Pinpoint the cell where the given text exists, returning its [x, y] midpoint coordinate. 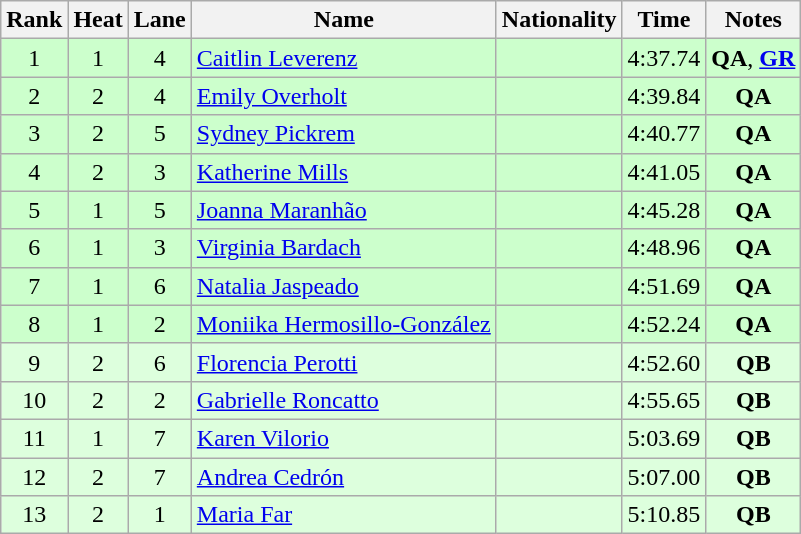
4:51.69 [664, 286]
4:52.24 [664, 324]
QA, GR [754, 58]
Rank [34, 20]
Nationality [559, 20]
12 [34, 477]
5:10.85 [664, 515]
Caitlin Leverenz [344, 58]
Katherine Mills [344, 172]
Virginia Bardach [344, 248]
4:39.84 [664, 96]
Maria Far [344, 515]
4:40.77 [664, 134]
Name [344, 20]
Natalia Jaspeado [344, 286]
5:07.00 [664, 477]
9 [34, 362]
4:37.74 [664, 58]
10 [34, 400]
4:55.65 [664, 400]
Lane [160, 20]
Notes [754, 20]
Time [664, 20]
Heat [98, 20]
4:45.28 [664, 210]
Emily Overholt [344, 96]
4:41.05 [664, 172]
Karen Vilorio [344, 438]
Moniika Hermosillo-González [344, 324]
4:52.60 [664, 362]
Andrea Cedrón [344, 477]
8 [34, 324]
13 [34, 515]
5:03.69 [664, 438]
Sydney Pickrem [344, 134]
Florencia Perotti [344, 362]
Joanna Maranhão [344, 210]
4:48.96 [664, 248]
11 [34, 438]
Gabrielle Roncatto [344, 400]
